Search for the cell housing the specified text and yield its (x, y) center coordinate. 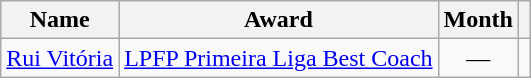
Award (278, 20)
— (478, 58)
Month (478, 20)
Rui Vitória (60, 58)
LPFP Primeira Liga Best Coach (278, 58)
Name (60, 20)
